Return the [X, Y] coordinate for the center point of the cell that contains the specified text.  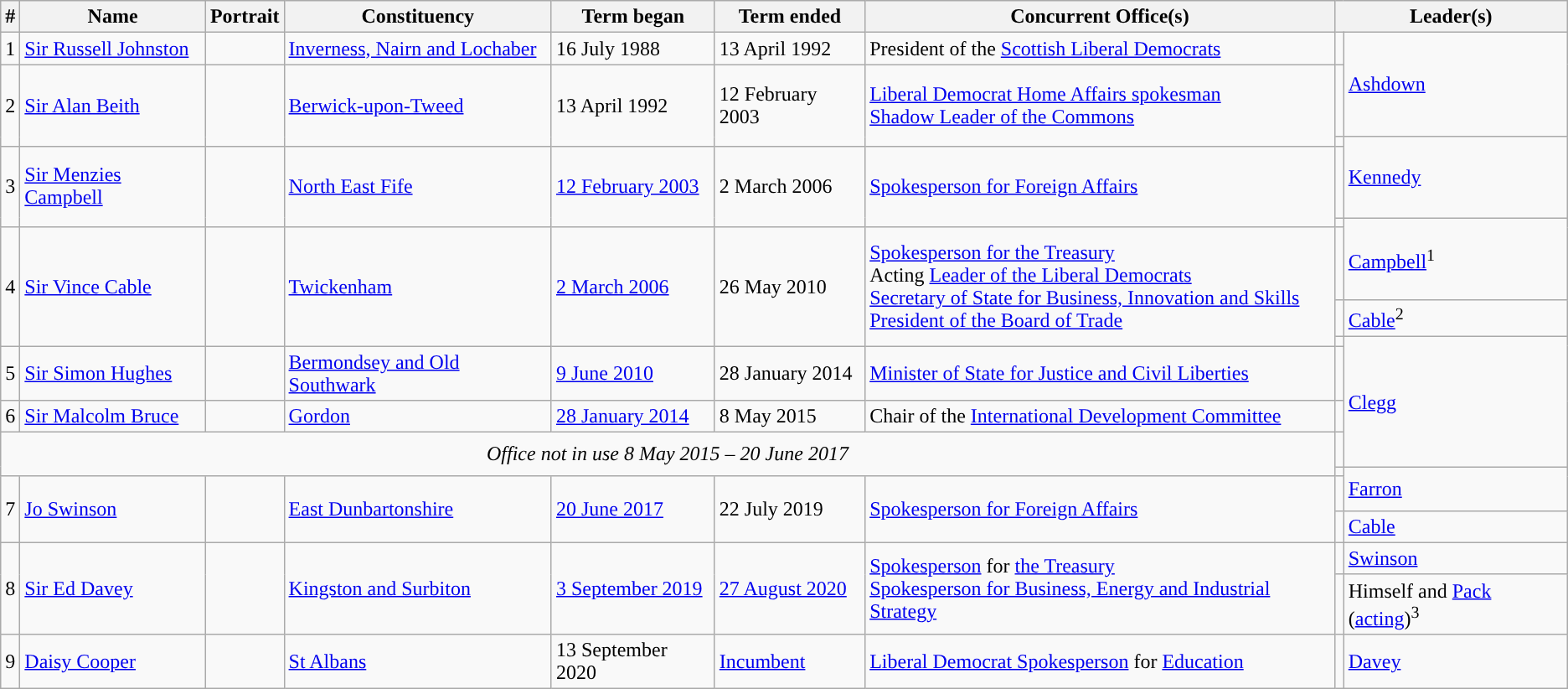
Portrait [245, 17]
Concurrent Office(s) [1101, 17]
22 July 2019 [789, 510]
Term began [633, 17]
Swinson [1456, 558]
Sir Malcolm Bruce [113, 417]
Cable2 [1456, 319]
Liberal Democrat Spokesperson for Education [1101, 662]
27 August 2020 [789, 588]
7 [10, 510]
Sir Alan Beith [113, 106]
Constituency [417, 17]
Ashdown [1456, 85]
8 [10, 588]
Daisy Cooper [113, 662]
Twickenham [417, 287]
Sir Menzies Campbell [113, 186]
Cable [1456, 526]
26 May 2010 [789, 287]
Chair of the International Development Committee [1101, 417]
Liberal Democrat Home Affairs spokesmanShadow Leader of the Commons [1101, 106]
16 July 1988 [633, 49]
Office not in use 8 May 2015 – 20 June 2017 [668, 454]
East Dunbartonshire [417, 510]
5 [10, 374]
Berwick-upon-Tweed [417, 106]
2 [10, 106]
Sir Ed Davey [113, 588]
13 September 2020 [633, 662]
9 [10, 662]
Jo Swinson [113, 510]
8 May 2015 [789, 417]
President of the Scottish Liberal Democrats [1101, 49]
20 June 2017 [633, 510]
Gordon [417, 417]
Sir Vince Cable [113, 287]
Sir Russell Johnston [113, 49]
Himself and Pack (acting)3 [1456, 604]
Leader(s) [1451, 17]
Kingston and Surbiton [417, 588]
Davey [1456, 662]
Term ended [789, 17]
St Albans [417, 662]
3 [10, 186]
Kennedy [1456, 178]
Sir Simon Hughes [113, 374]
Clegg [1456, 402]
Campbell1 [1456, 258]
Incumbent [789, 662]
Name [113, 17]
Minister of State for Justice and Civil Liberties [1101, 374]
1 [10, 49]
Bermondsey and Old Southwark [417, 374]
6 [10, 417]
Farron [1456, 489]
9 June 2010 [633, 374]
3 September 2019 [633, 588]
Spokesperson for the TreasurySpokesperson for Business, Energy and Industrial Strategy [1101, 588]
4 [10, 287]
# [10, 17]
North East Fife [417, 186]
Inverness, Nairn and Lochaber [417, 49]
